Output the (X, Y) coordinate of the center of the cell containing the given text.  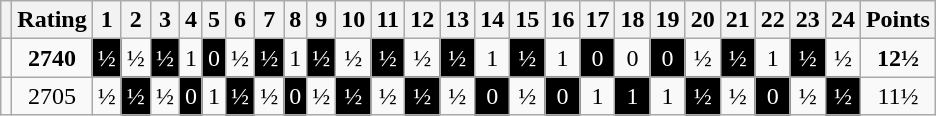
21 (738, 20)
23 (808, 20)
17 (598, 20)
8 (296, 20)
Points (898, 20)
4 (190, 20)
11 (388, 20)
16 (562, 20)
2705 (52, 96)
11½ (898, 96)
5 (214, 20)
15 (528, 20)
9 (322, 20)
6 (240, 20)
19 (668, 20)
20 (702, 20)
18 (632, 20)
22 (772, 20)
Rating (52, 20)
10 (354, 20)
2740 (52, 58)
24 (842, 20)
2 (136, 20)
3 (164, 20)
14 (492, 20)
7 (270, 20)
12½ (898, 58)
13 (458, 20)
12 (422, 20)
